Locate the cell with the specified text and output its (x, y) center coordinate. 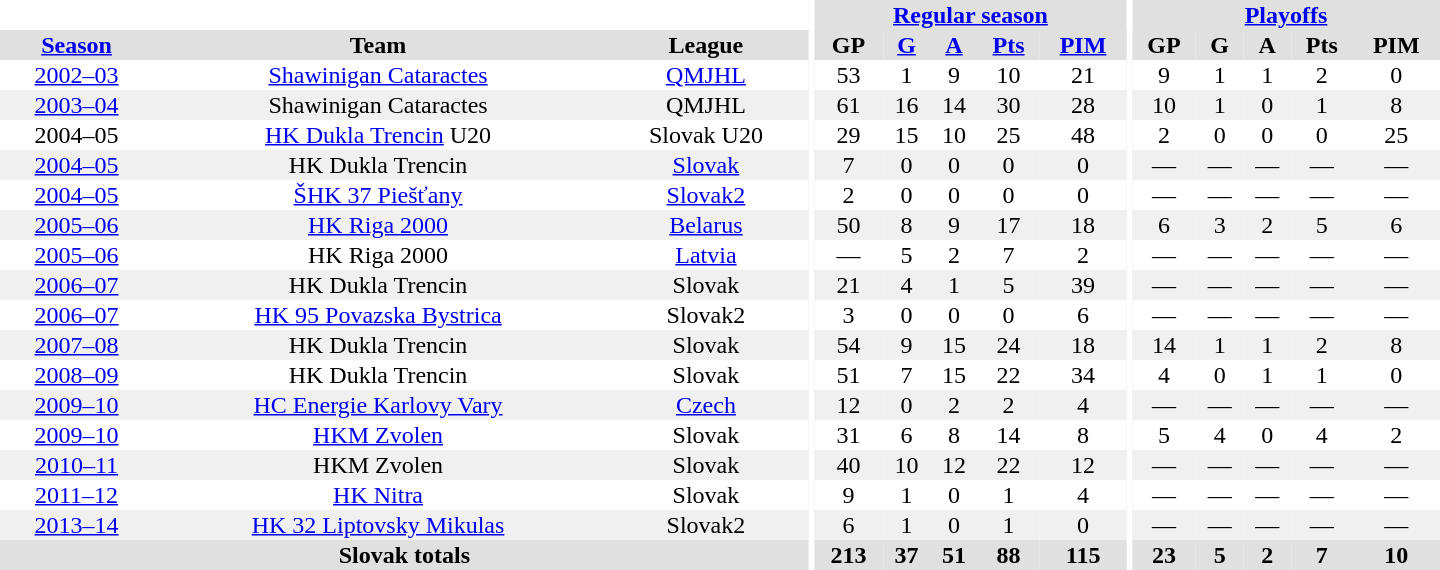
37 (907, 555)
Playoffs (1286, 15)
Slovak totals (404, 555)
30 (1009, 105)
53 (848, 75)
Slovak U20 (706, 135)
Latvia (706, 255)
34 (1082, 375)
Season (76, 45)
2013–14 (76, 525)
Belarus (706, 225)
HK 95 Povazska Bystrica (378, 315)
HK 32 Liptovsky Mikulas (378, 525)
39 (1082, 285)
54 (848, 345)
HK Nitra (378, 495)
2003–04 (76, 105)
ŠHK 37 Piešťany (378, 195)
Team (378, 45)
115 (1082, 555)
2007–08 (76, 345)
213 (848, 555)
2008–09 (76, 375)
17 (1009, 225)
2010–11 (76, 465)
16 (907, 105)
23 (1164, 555)
88 (1009, 555)
31 (848, 435)
28 (1082, 105)
HK Dukla Trencin U20 (378, 135)
2002–03 (76, 75)
48 (1082, 135)
2011–12 (76, 495)
61 (848, 105)
Regular season (970, 15)
24 (1009, 345)
League (706, 45)
29 (848, 135)
Czech (706, 405)
40 (848, 465)
HC Energie Karlovy Vary (378, 405)
50 (848, 225)
